Determine the (x, y) coordinate at the center of the cell enclosing the given text.  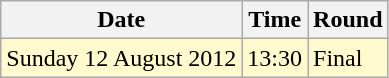
Round (348, 20)
13:30 (275, 58)
Final (348, 58)
Time (275, 20)
Sunday 12 August 2012 (122, 58)
Date (122, 20)
